Identify which cell holds the provided text, then report its (X, Y) central coordinate. 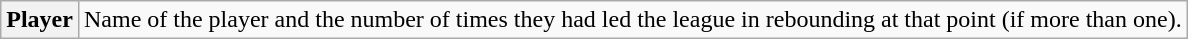
Player (40, 20)
Name of the player and the number of times they had led the league in rebounding at that point (if more than one). (632, 20)
